Output the [X, Y] coordinate of the center of the cell containing the given text.  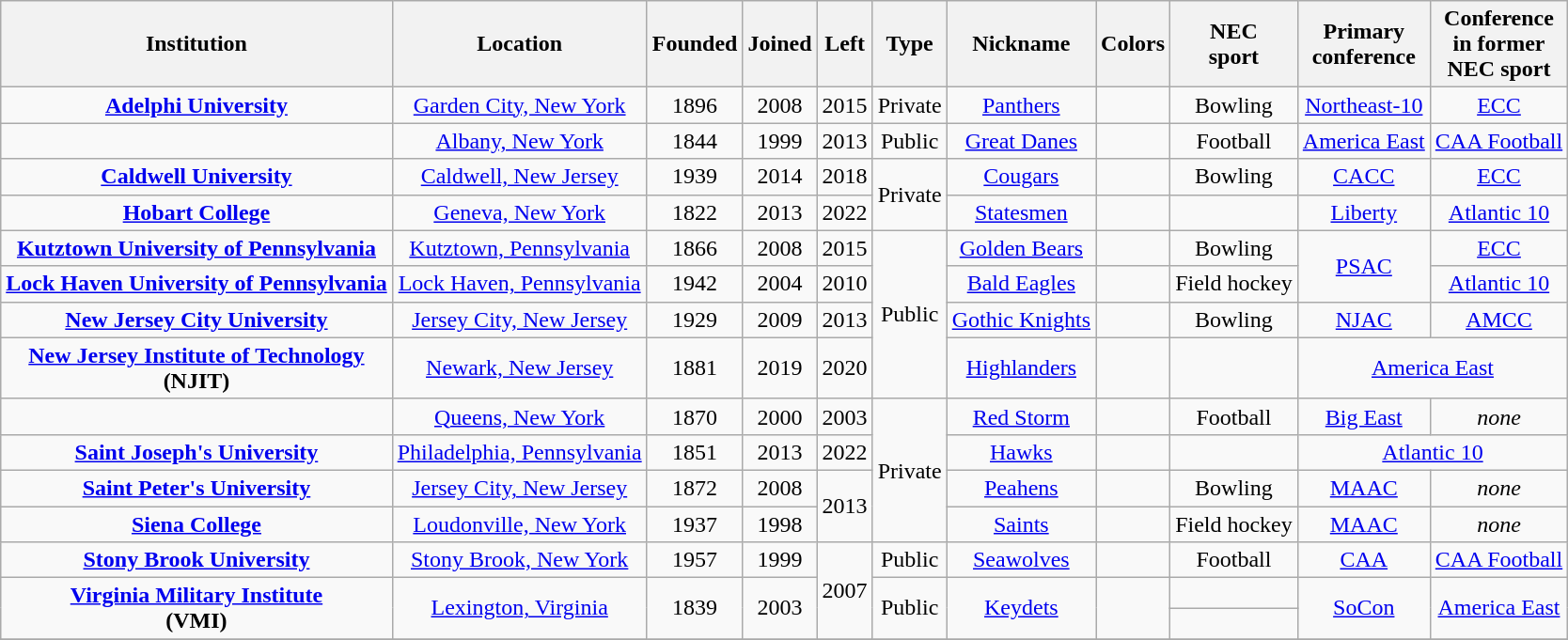
1851 [695, 452]
Caldwell University [196, 177]
Cougars [1021, 177]
Institution [196, 44]
Garden City, New York [519, 105]
2020 [844, 368]
1822 [695, 212]
AMCC [1498, 320]
Philadelphia, Pennsylvania [519, 452]
Saint Joseph's University [196, 452]
PSAC [1363, 266]
Saints [1021, 523]
1866 [695, 248]
1942 [695, 284]
Founded [695, 44]
Peahens [1021, 488]
Gothic Knights [1021, 320]
Northeast-10 [1363, 105]
New Jersey Institute of Technology(NJIT) [196, 368]
Stony Brook, New York [519, 560]
1844 [695, 141]
Joined [780, 44]
Type [910, 44]
1939 [695, 177]
Golden Bears [1021, 248]
Great Danes [1021, 141]
Red Storm [1021, 416]
2000 [780, 416]
Big East [1363, 416]
Lock Haven, Pennsylvania [519, 284]
Lexington, Virginia [519, 609]
Hobart College [196, 212]
Primaryconference [1363, 44]
Albany, New York [519, 141]
Newark, New Jersey [519, 368]
NECsport [1234, 44]
Stony Brook University [196, 560]
1937 [695, 523]
Loudonville, New York [519, 523]
SoCon [1363, 609]
1896 [695, 105]
1929 [695, 320]
Panthers [1021, 105]
Highlanders [1021, 368]
NJAC [1363, 320]
Colors [1134, 44]
2018 [844, 177]
Saint Peter's University [196, 488]
Location [519, 44]
Siena College [196, 523]
Geneva, New York [519, 212]
1881 [695, 368]
Caldwell, New Jersey [519, 177]
Statesmen [1021, 212]
CAA [1363, 560]
2004 [780, 284]
New Jersey City University [196, 320]
Kutztown, Pennsylvania [519, 248]
1870 [695, 416]
Kutztown University of Pennsylvania [196, 248]
Lock Haven University of Pennsylvania [196, 284]
1998 [780, 523]
2010 [844, 284]
Adelphi University [196, 105]
Left [844, 44]
1957 [695, 560]
Bald Eagles [1021, 284]
2014 [780, 177]
Conferencein formerNEC sport [1498, 44]
2007 [844, 590]
Virginia Military Institute(VMI) [196, 609]
Hawks [1021, 452]
2009 [780, 320]
CACC [1363, 177]
1872 [695, 488]
Keydets [1021, 609]
Queens, New York [519, 416]
1839 [695, 609]
2019 [780, 368]
Nickname [1021, 44]
Liberty [1363, 212]
Seawolves [1021, 560]
